Output the [X, Y] coordinate of the center of the cell containing the given text.  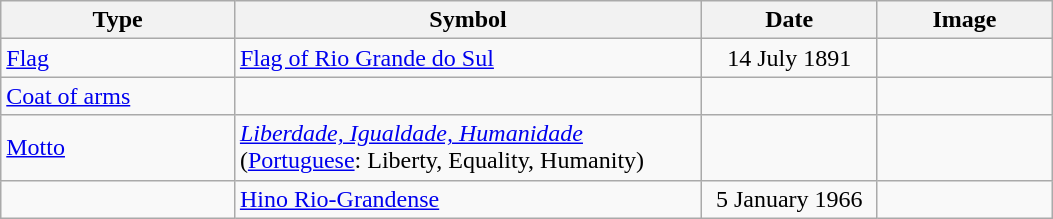
Date [790, 20]
Type [118, 20]
Image [964, 20]
Liberdade, Igualdade, Humanidade(Portuguese: Liberty, Equality, Humanity) [468, 148]
Motto [118, 148]
Flag of Rio Grande do Sul [468, 58]
14 July 1891 [790, 58]
Hino Rio-Grandense [468, 199]
Flag [118, 58]
Coat of arms [118, 96]
5 January 1966 [790, 199]
Symbol [468, 20]
